Return (X, Y) of the center of cell containing provided text 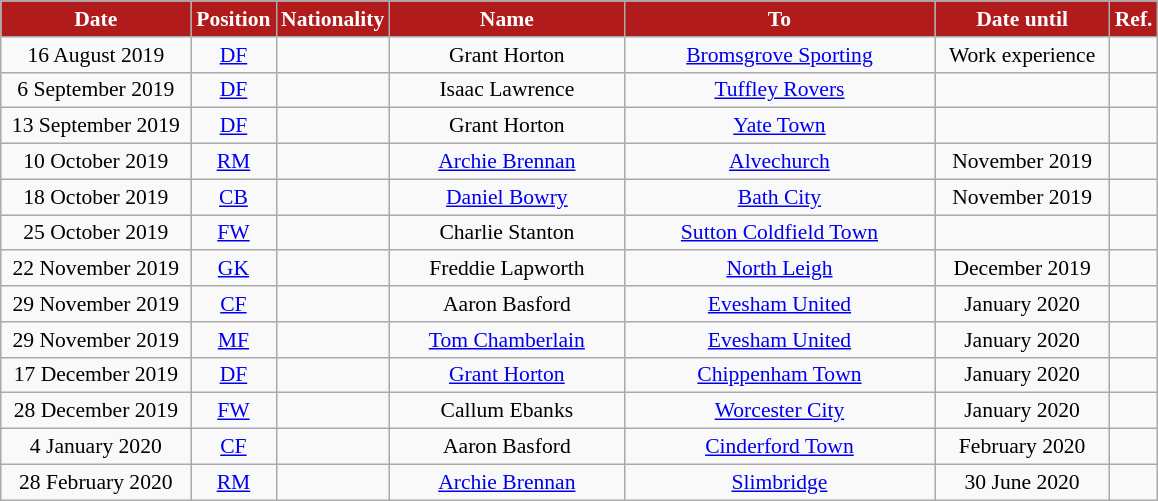
28 December 2019 (96, 411)
4 January 2020 (96, 447)
Bromsgrove Sporting (779, 55)
Chippenham Town (779, 375)
30 June 2020 (1022, 482)
North Leigh (779, 269)
Position (234, 19)
Freddie Lapworth (506, 269)
CB (234, 197)
Sutton Coldfield Town (779, 233)
6 September 2019 (96, 90)
Nationality (332, 19)
Yate Town (779, 126)
GK (234, 269)
18 October 2019 (96, 197)
Alvechurch (779, 162)
Daniel Bowry (506, 197)
Name (506, 19)
Work experience (1022, 55)
13 September 2019 (96, 126)
Callum Ebanks (506, 411)
Date (96, 19)
Isaac Lawrence (506, 90)
10 October 2019 (96, 162)
16 August 2019 (96, 55)
Ref. (1134, 19)
Cinderford Town (779, 447)
MF (234, 340)
22 November 2019 (96, 269)
February 2020 (1022, 447)
Charlie Stanton (506, 233)
25 October 2019 (96, 233)
December 2019 (1022, 269)
Date until (1022, 19)
28 February 2020 (96, 482)
To (779, 19)
Tuffley Rovers (779, 90)
Slimbridge (779, 482)
17 December 2019 (96, 375)
Worcester City (779, 411)
Bath City (779, 197)
Tom Chamberlain (506, 340)
